Find where the given text appears and provide that cell's center as (x, y) coordinate. 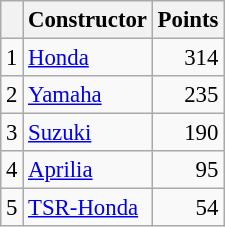
Suzuki (88, 133)
314 (188, 58)
Honda (88, 58)
5 (12, 208)
190 (188, 133)
Aprilia (88, 170)
3 (12, 133)
Yamaha (88, 95)
54 (188, 208)
1 (12, 58)
TSR-Honda (88, 208)
2 (12, 95)
Constructor (88, 20)
4 (12, 170)
95 (188, 170)
235 (188, 95)
Points (188, 20)
